Capture the cell that displays the provided text and extract its [x, y] central coordinate. 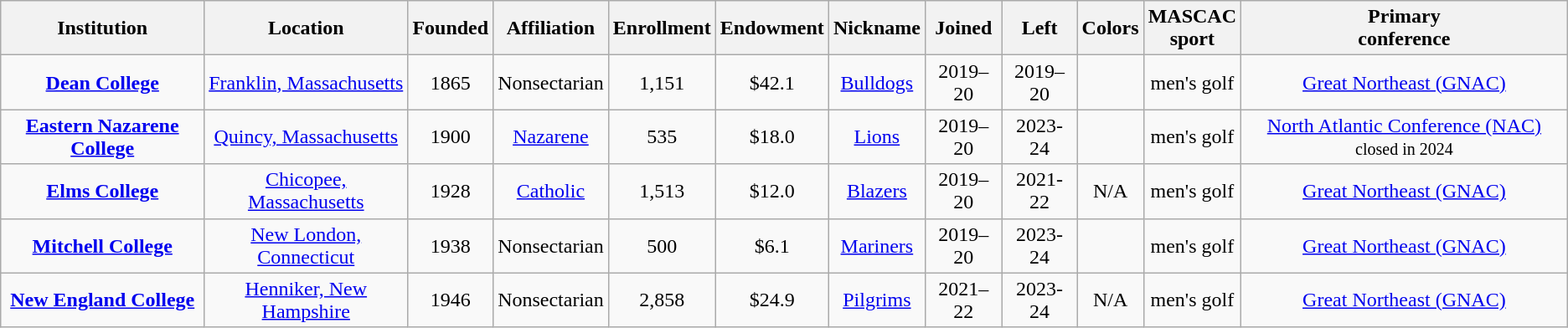
Catholic [551, 191]
Henniker, New Hampshire [307, 300]
2,858 [662, 300]
Blazers [876, 191]
Quincy, Massachusetts [307, 137]
$18.0 [772, 137]
$12.0 [772, 191]
$24.9 [772, 300]
1938 [451, 246]
MASCACsport [1192, 28]
1928 [451, 191]
1,513 [662, 191]
Lions [876, 137]
1,151 [662, 82]
Dean College [102, 82]
Affiliation [551, 28]
Elms College [102, 191]
2021-22 [1039, 191]
2021–22 [963, 300]
Enrollment [662, 28]
Endowment [772, 28]
Mitchell College [102, 246]
Bulldogs [876, 82]
Pilgrims [876, 300]
$42.1 [772, 82]
Location [307, 28]
500 [662, 246]
1946 [451, 300]
535 [662, 137]
Founded [451, 28]
Nazarene [551, 137]
Chicopee, Massachusetts [307, 191]
Colors [1111, 28]
North Atlantic Conference (NAC) closed in 2024 [1405, 137]
Left [1039, 28]
Mariners [876, 246]
$6.1 [772, 246]
Franklin, Massachusetts [307, 82]
Eastern Nazarene College [102, 137]
Joined [963, 28]
Institution [102, 28]
New London, Connecticut [307, 246]
New England College [102, 300]
1900 [451, 137]
Nickname [876, 28]
1865 [451, 82]
Primaryconference [1405, 28]
